Capture the cell that displays the provided text and extract its [X, Y] central coordinate. 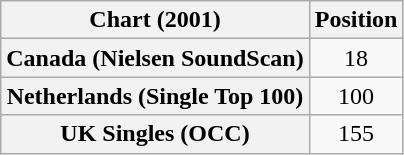
Canada (Nielsen SoundScan) [155, 58]
18 [356, 58]
UK Singles (OCC) [155, 134]
Chart (2001) [155, 20]
Netherlands (Single Top 100) [155, 96]
Position [356, 20]
100 [356, 96]
155 [356, 134]
